Scan for the cell matching the given text and deliver its [X, Y] coordinate at center. 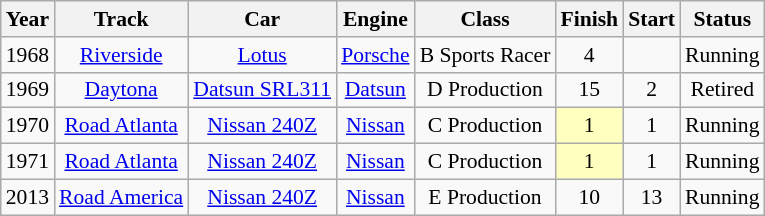
2 [652, 90]
Engine [375, 19]
Datsun [375, 90]
1968 [28, 55]
Status [722, 19]
Retired [722, 90]
Road America [121, 197]
1970 [28, 126]
10 [589, 197]
2013 [28, 197]
Riverside [121, 55]
Daytona [121, 90]
Lotus [262, 55]
Datsun SRL311 [262, 90]
13 [652, 197]
Porsche [375, 55]
1969 [28, 90]
Car [262, 19]
Finish [589, 19]
Class [486, 19]
15 [589, 90]
Start [652, 19]
Year [28, 19]
1971 [28, 162]
B Sports Racer [486, 55]
Track [121, 19]
4 [589, 55]
D Production [486, 90]
E Production [486, 197]
